Provide the [X, Y] coordinate of the cell's center where the given text is located.  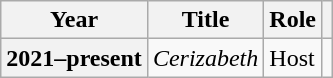
Cerizabeth [205, 58]
2021–present [74, 58]
Year [74, 20]
Host [293, 58]
Title [205, 20]
Role [293, 20]
